Return [x, y] of the center of cell containing provided text 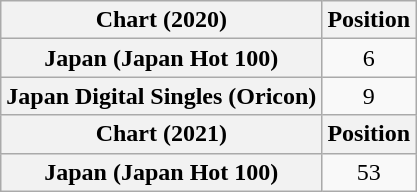
6 [369, 58]
Chart (2021) [162, 134]
Japan Digital Singles (Oricon) [162, 96]
53 [369, 172]
9 [369, 96]
Chart (2020) [162, 20]
